Find where the given text appears and provide that cell's center as [x, y] coordinate. 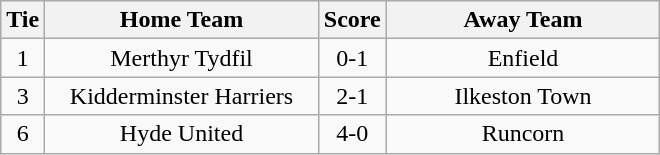
Hyde United [182, 134]
Away Team [523, 20]
6 [23, 134]
2-1 [352, 96]
Tie [23, 20]
1 [23, 58]
Home Team [182, 20]
Ilkeston Town [523, 96]
3 [23, 96]
Merthyr Tydfil [182, 58]
Enfield [523, 58]
0-1 [352, 58]
Runcorn [523, 134]
4-0 [352, 134]
Score [352, 20]
Kidderminster Harriers [182, 96]
